Locate the cell with the specified text and output its (x, y) center coordinate. 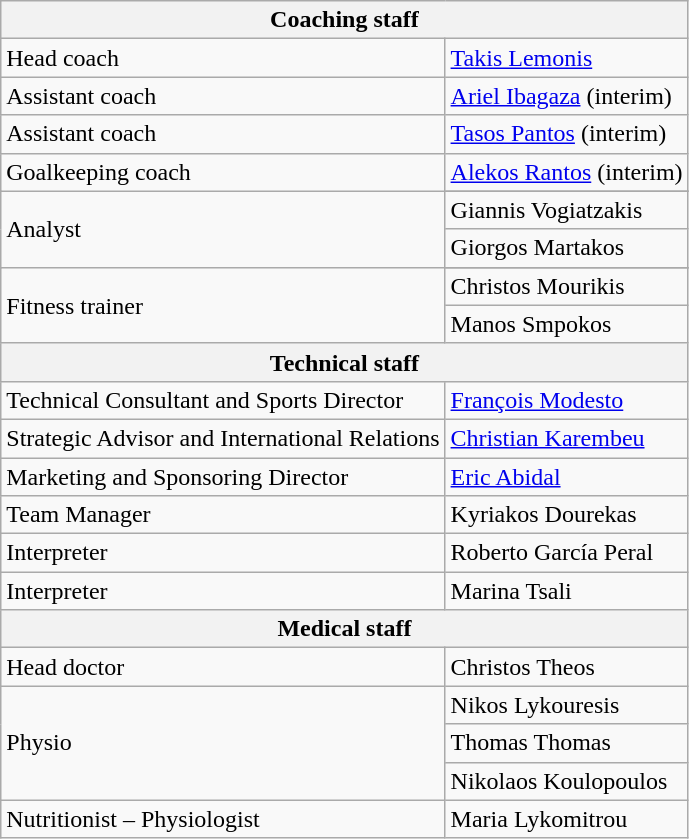
Medical staff (344, 629)
Nikos Lykouresis (566, 705)
Eric Abidal (566, 477)
Takis Lemonis (566, 58)
Christian Karembeu (566, 438)
Giorgos Martakos (566, 248)
Team Manager (223, 515)
Tasos Pantos (interim) (566, 134)
Manos Smpokos (566, 324)
Goalkeeping coach (223, 172)
Thomas Thomas (566, 743)
Marina Tsali (566, 591)
Technical Consultant and Sports Director (223, 400)
Nikolaos Koulopoulos (566, 781)
Strategic Advisor and International Relations (223, 438)
Nutritionist – Physiologist (223, 819)
Coaching staff (344, 20)
Marketing and Sponsoring Director (223, 477)
Technical staff (344, 362)
Analyst (223, 229)
Head doctor (223, 667)
Physio (223, 743)
Fitness trainer (223, 305)
Giannis Vogiatzakis (566, 210)
Head coach (223, 58)
Maria Lykomitrou (566, 819)
Roberto García Peral (566, 553)
François Modesto (566, 400)
Ariel Ibagaza (interim) (566, 96)
Alekos Rantos (interim) (566, 172)
Kyriakos Dourekas (566, 515)
Christos Theos (566, 667)
Christos Mourikis (566, 286)
